Find where the given text appears and provide that cell's center as (X, Y) coordinate. 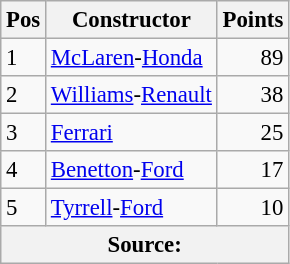
Constructor (132, 20)
1 (24, 58)
Tyrrell-Ford (132, 208)
Points (252, 20)
17 (252, 170)
3 (24, 133)
5 (24, 208)
2 (24, 95)
Pos (24, 20)
Ferrari (132, 133)
89 (252, 58)
25 (252, 133)
Source: (145, 245)
4 (24, 170)
Williams-Renault (132, 95)
McLaren-Honda (132, 58)
Benetton-Ford (132, 170)
38 (252, 95)
10 (252, 208)
